Detect which cell encompasses the target text, then output its (x, y) center coordinate. 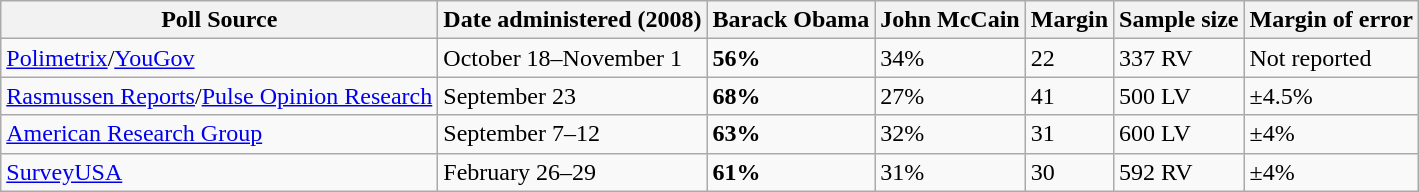
September 23 (572, 96)
SurveyUSA (220, 172)
61% (791, 172)
±4.5% (1332, 96)
600 LV (1179, 134)
500 LV (1179, 96)
Date administered (2008) (572, 20)
Rasmussen Reports/Pulse Opinion Research (220, 96)
American Research Group (220, 134)
31 (1069, 134)
Margin of error (1332, 20)
34% (950, 58)
63% (791, 134)
February 26–29 (572, 172)
31% (950, 172)
September 7–12 (572, 134)
22 (1069, 58)
Not reported (1332, 58)
68% (791, 96)
56% (791, 58)
337 RV (1179, 58)
Poll Source (220, 20)
Sample size (1179, 20)
Barack Obama (791, 20)
32% (950, 134)
Polimetrix/YouGov (220, 58)
October 18–November 1 (572, 58)
30 (1069, 172)
John McCain (950, 20)
27% (950, 96)
592 RV (1179, 172)
Margin (1069, 20)
41 (1069, 96)
